Return (x, y) of the center of cell containing provided text 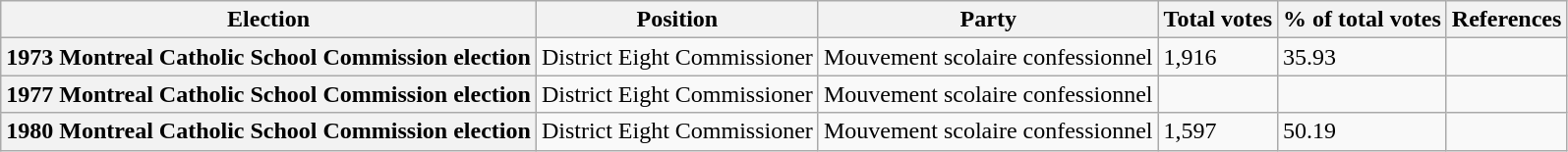
Party (988, 20)
1,597 (1218, 131)
Election (269, 20)
1977 Montreal Catholic School Commission election (269, 94)
1980 Montreal Catholic School Commission election (269, 131)
% of total votes (1363, 20)
References (1506, 20)
Position (676, 20)
Total votes (1218, 20)
50.19 (1363, 131)
1973 Montreal Catholic School Commission election (269, 57)
35.93 (1363, 57)
1,916 (1218, 57)
